Locate the cell with the specified text and output its [X, Y] center coordinate. 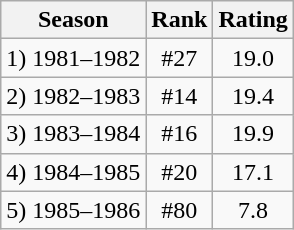
#27 [180, 58]
Rating [253, 20]
3) 1983–1984 [74, 134]
19.4 [253, 96]
#20 [180, 172]
17.1 [253, 172]
#14 [180, 96]
5) 1985–1986 [74, 210]
7.8 [253, 210]
Season [74, 20]
19.9 [253, 134]
#80 [180, 210]
2) 1982–1983 [74, 96]
4) 1984–1985 [74, 172]
19.0 [253, 58]
1) 1981–1982 [74, 58]
#16 [180, 134]
Rank [180, 20]
